Scan for the cell matching the given text and deliver its [x, y] coordinate at center. 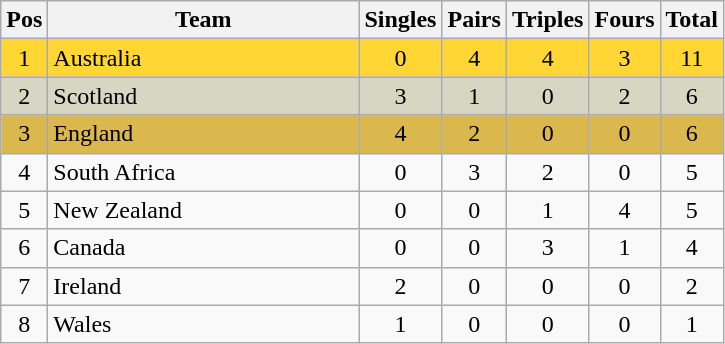
Singles [400, 20]
Pos [24, 20]
Scotland [204, 96]
Canada [204, 248]
South Africa [204, 172]
England [204, 134]
Pairs [474, 20]
Total [692, 20]
New Zealand [204, 210]
Fours [624, 20]
Triples [548, 20]
8 [24, 324]
Ireland [204, 286]
11 [692, 58]
Australia [204, 58]
Team [204, 20]
Wales [204, 324]
7 [24, 286]
